From the cell containing the given text, extract its center point as (X, Y) coordinate. 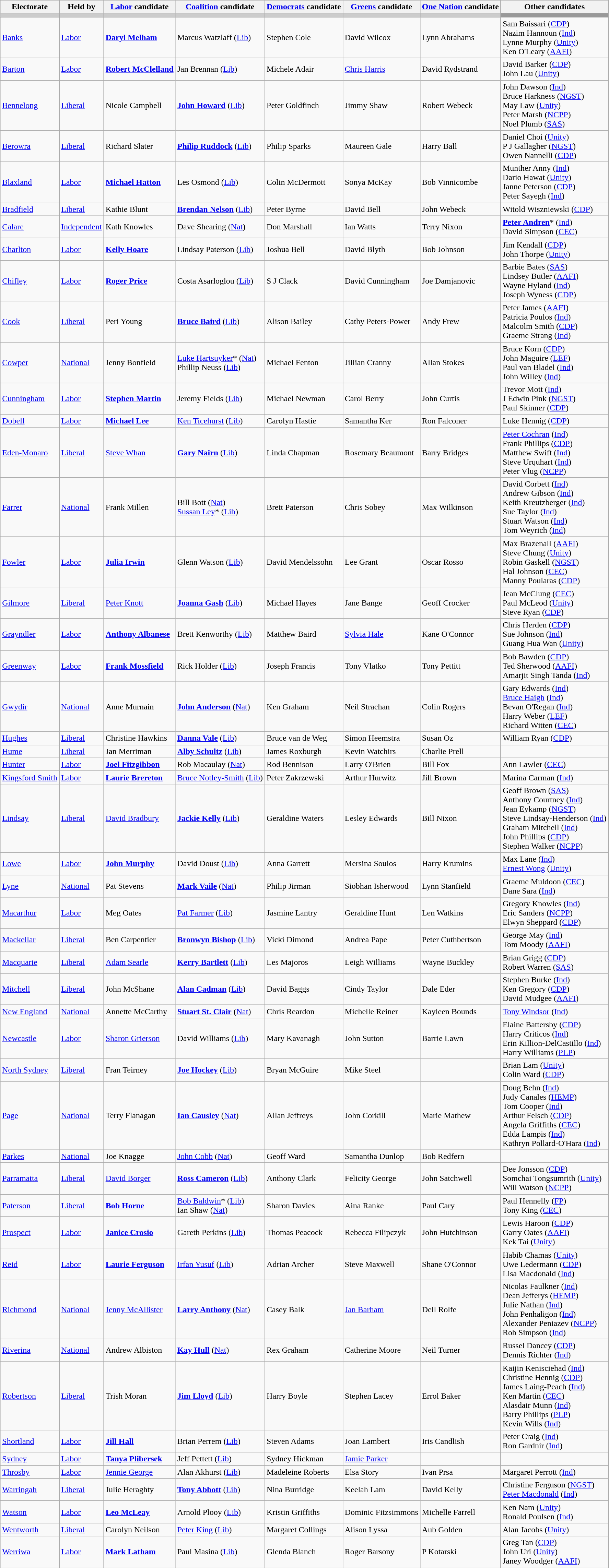
Bryan McGuire (304, 1070)
Dale Eder (460, 989)
Russel Dancey (CDP)Dennis Richter (Ind) (554, 1350)
John Curtis (460, 399)
Susan Oz (460, 738)
Ian Watts (382, 227)
Arthur Hurwitz (382, 777)
Stuart St. Clair (Nat) (220, 1012)
Ken Graham (304, 707)
Mark Latham (139, 1552)
Julia Irwin (139, 562)
Tony Pettitt (460, 666)
Linda Chapman (304, 453)
Andrew Albiston (139, 1350)
Joan Lambert (382, 1441)
Charlie Prell (460, 751)
John Hutchinson (460, 1232)
Michael Fenton (304, 363)
Iris Candlish (460, 1441)
Irfan Yusuf (Lib) (220, 1264)
Michelle Reiner (382, 1012)
Rod Bennison (304, 764)
Dominic Fitzsimmons (382, 1512)
John Dawson (Ind)Bruce Harkness (NGST)May Law (Unity)Peter Marsh (NCPP)Noel Plumb (SAS) (554, 105)
Mark Vaile (Nat) (220, 886)
Adam Searle (139, 962)
Vicki Dimond (304, 940)
Gilmore (30, 603)
Errol Baker (460, 1396)
Jane Bange (382, 603)
Kane O'Connor (460, 634)
Kath Knowles (139, 227)
Arnold Plooy (Lib) (220, 1512)
Habib Chamas (Unity)Uwe Ledermann (CDP)Lisa Macdonald (Ind) (554, 1264)
Rick Holder (Lib) (220, 666)
Newcastle (30, 1038)
Alan Akhurst (Lib) (220, 1472)
Bob Horne (139, 1206)
Margaret Collings (304, 1530)
Watson (30, 1512)
Greg Tan (CDP)John Uri (Unity)Janey Woodger (AAFI) (554, 1552)
Kay Hull (Nat) (220, 1350)
Brett Paterson (304, 507)
Marcus Watzlaff (Lib) (220, 38)
Bill Nixon (460, 818)
Harry Krumins (460, 863)
Felicity George (382, 1178)
Michele Adair (304, 69)
Leigh Williams (382, 962)
Anthony Albanese (139, 634)
Bruce van de Weg (304, 738)
Michael Lee (139, 421)
Geraldine Hunt (382, 913)
Bruce Korn (CDP)John Maguire (LEF)Paul van Bladel (Ind)John Willey (Ind) (554, 363)
Peter James (AAFI)Patricia Poulos (Ind)Malcolm Smith (CDP)Graeme Strang (Ind) (554, 322)
Peter Cuthbertson (460, 940)
Ivan Prsa (460, 1472)
Marina Carman (Ind) (554, 777)
Cunningham (30, 399)
Andrea Pape (382, 940)
Harry Boyle (304, 1396)
Nina Burridge (304, 1489)
Larry O'Brien (382, 764)
David Baggs (304, 989)
George May (Ind)Tom Moody (AAFI) (554, 940)
Ross Cameron (Lib) (220, 1178)
Brian Lam (Unity)Colin Ward (CDP) (554, 1070)
Lesley Edwards (382, 818)
Les Majoros (304, 962)
Max Wilkinson (460, 507)
Parramatta (30, 1178)
Thomas Peacock (304, 1232)
Jill Brown (460, 777)
Lowe (30, 863)
Ken Ticehurst (Lib) (220, 421)
Bob Bawden (CDP)Ted Sherwood (AAFI)Amarjit Singh Tanda (Ind) (554, 666)
Andy Frew (460, 322)
Stephen Cole (304, 38)
Len Watkins (460, 913)
Jenny Bonfield (139, 363)
Brett Kenworthy (Lib) (220, 634)
John Corkill (382, 1115)
North Sydney (30, 1070)
Alby Schultz (Lib) (220, 751)
Joe Damjanovic (460, 280)
Paul Hennelly (FP)Tony King (CEC) (554, 1206)
Adrian Archer (304, 1264)
Wayne Buckley (460, 962)
Catherine Moore (382, 1350)
Eden-Monaro (30, 453)
Kevin Watchirs (382, 751)
Oscar Rosso (460, 562)
Blaxland (30, 182)
Independent (81, 227)
Cowper (30, 363)
Keelah Lam (382, 1489)
Jillian Cranny (382, 363)
Munther Anny (Ind)Dario Hawat (Unity)Janne Peterson (CDP)Peter Sayegh (Ind) (554, 182)
Michael Newman (304, 399)
Barrie Lawn (460, 1038)
Geoff Brown (SAS)Anthony Courtney (Ind)Jean Eykamp (NGST)Steve Lindsay-Henderson (Ind)Graham Mitchell (Ind)John Phillips (CDP)Stephen Walker (NCPP) (554, 818)
Doug Behn (Ind)Judy Canales (HEMP)Tom Cooper (Ind)Arthur Felsch (CDP)Angela Griffiths (CEC)Edda Lampis (Ind)Kathryn Pollard-O'Hara (Ind) (554, 1115)
Terry Nixon (460, 227)
Tony Vlatko (382, 666)
Rob Macaulay (Nat) (220, 764)
Max Lane (Ind)Ernest Wong (Unity) (554, 863)
Dobell (30, 421)
Simon Heemstra (382, 738)
Don Marshall (304, 227)
Stephen Martin (139, 399)
Stephen Lacey (382, 1396)
Laurie Brereton (139, 777)
Hume (30, 751)
Michelle Farrell (460, 1512)
Gregory Knowles (Ind)Eric Sanders (NCPP)Elwyn Sheppard (CDP) (554, 913)
David Kelly (460, 1489)
Costa Asarloglou (Lib) (220, 280)
One Nation candidate (460, 7)
Roger Barsony (382, 1552)
Sylvia Hale (382, 634)
Philip Jirman (304, 886)
Paterson (30, 1206)
Fran Teirney (139, 1070)
Lynn Abrahams (460, 38)
Neil Turner (460, 1350)
Farrer (30, 507)
Cindy Taylor (382, 989)
Rebecca Filipczyk (382, 1232)
Michael Hayes (304, 603)
Anne Murnain (139, 707)
Pat Stevens (139, 886)
John Howard (Lib) (220, 105)
Kelly Hoare (139, 249)
Peter Andren* (Ind)David Simpson (CEC) (554, 227)
Glenda Blanch (304, 1552)
Peter Cochran (Ind)Frank Phillips (CDP)Matthew Swift (Ind)Steve Urquhart (Ind)Peter Vlug (NCPP) (554, 453)
Trish Moran (139, 1396)
Sharon Davies (304, 1206)
Stephen Burke (Ind)Ken Gregory (CDP)David Mudgee (AAFI) (554, 989)
Luke Hartsuyker* (Nat)Phillip Neuss (Lib) (220, 363)
Sonya McKay (382, 182)
Reid (30, 1264)
David Bell (382, 209)
Steven Adams (304, 1441)
Lee Grant (382, 562)
Coalition candidate (220, 7)
Samantha Ker (382, 421)
Dee Jonsson (CDP)Somchai Tongsumrith (Unity)Will Watson (NCPP) (554, 1178)
Jennie George (139, 1472)
Wentworth (30, 1530)
Mersina Soulos (382, 863)
Jeff Pettett (Lib) (220, 1459)
Elaine Battersby (CDP)Harry Criticos (Ind)Erin Killion-DelCastillo (Ind)Harry Williams (PLP) (554, 1038)
David Barker (CDP)John Lau (Unity) (554, 69)
Kristin Griffiths (304, 1512)
Macquarie (30, 962)
Bronwyn Bishop (Lib) (220, 940)
Barbie Bates (SAS)Lindsey Butler (AAFI)Wayne Hyland (Ind)Joseph Wyness (CDP) (554, 280)
Joseph Francis (304, 666)
Alan Jacobs (Unity) (554, 1530)
David Williams (Lib) (220, 1038)
Kathie Blunt (139, 209)
Roger Price (139, 280)
Brian Grigg (CDP)Robert Warren (SAS) (554, 962)
Cathy Peters-Power (382, 322)
Jeremy Fields (Lib) (220, 399)
Macarthur (30, 913)
Leo McLeay (139, 1512)
Harry Ball (460, 146)
Peri Young (139, 322)
David Wilcox (382, 38)
Cook (30, 322)
Steve Maxwell (382, 1264)
Witold Wiszniewski (CDP) (554, 209)
Ben Carpentier (139, 940)
S J Clack (304, 280)
Matthew Baird (304, 634)
Bob Redfern (460, 1156)
Paul Masina (Lib) (220, 1552)
Warringah (30, 1489)
Page (30, 1115)
John Satchwell (460, 1178)
Gary Nairn (Lib) (220, 453)
Charlton (30, 249)
Marie Mathew (460, 1115)
Bob Baldwin* (Lib)Ian Shaw (Nat) (220, 1206)
Sydney (30, 1459)
John Webeck (460, 209)
Bill Fox (460, 764)
Sydney Hickman (304, 1459)
Dave Shearing (Nat) (220, 227)
Larry Anthony (Nat) (220, 1309)
Philip Sparks (304, 146)
Alison Lyssa (382, 1530)
Grayndler (30, 634)
Jamie Parker (382, 1459)
Lewis Haroon (CDP)Garry Oates (AAFI)Kek Tai (Unity) (554, 1232)
Sam Baissari (CDP)Nazim Hannoun (Ind)Lynne Murphy (Unity)Ken O'Leary (AAFI) (554, 38)
Hunter (30, 764)
Ian Causley (Nat) (220, 1115)
Anna Garrett (304, 863)
Bob Vinnicombe (460, 182)
Brian Perrem (Lib) (220, 1441)
Anthony Clark (304, 1178)
Joanna Gash (Lib) (220, 603)
Bradfield (30, 209)
Trevor Mott (Ind)J Edwin Pink (NGST)Paul Skinner (CDP) (554, 399)
Pat Farmer (Lib) (220, 913)
Peter Craig (Ind)Ron Gardnir (Ind) (554, 1441)
David Blyth (382, 249)
Jean McClung (CEC)Paul McLeod (Unity)Steve Ryan (CDP) (554, 603)
Brendan Nelson (Lib) (220, 209)
John Sutton (382, 1038)
Alison Bailey (304, 322)
Berowra (30, 146)
Geoff Ward (304, 1156)
Prospect (30, 1232)
Jim Lloyd (Lib) (220, 1396)
Madeleine Roberts (304, 1472)
Lynn Stanfield (460, 886)
Sharon Grierson (139, 1038)
Jimmy Shaw (382, 105)
Bruce Baird (Lib) (220, 322)
Carolyn Neilson (139, 1530)
Richard Slater (139, 146)
Jasmine Lantry (304, 913)
Frank Mossfield (139, 666)
Jill Hall (139, 1441)
Daniel Choi (Unity)P J Gallagher (NGST)Owen Nannelli (CDP) (554, 146)
Bennelong (30, 105)
Colin McDermott (304, 182)
Barton (30, 69)
Danna Vale (Lib) (220, 738)
Geoff Crocker (460, 603)
Siobhan Isherwood (382, 886)
Alan Cadman (Lib) (220, 989)
Held by (81, 7)
Chris Sobey (382, 507)
Greenway (30, 666)
Colin Rogers (460, 707)
Meg Oates (139, 913)
Banks (30, 38)
Christine Hawkins (139, 738)
Calare (30, 227)
David Mendelssohn (304, 562)
Throsby (30, 1472)
Mackellar (30, 940)
Riverina (30, 1350)
Peter King (Lib) (220, 1530)
Aina Ranke (382, 1206)
Paul Cary (460, 1206)
Frank Millen (139, 507)
Chris Reardon (304, 1012)
Aub Golden (460, 1530)
Casey Balk (304, 1309)
Margaret Perrott (Ind) (554, 1472)
Ron Falconer (460, 421)
Tony Abbott (Lib) (220, 1489)
Joe Hockey (Lib) (220, 1070)
Barry Bridges (460, 453)
Carolyn Hastie (304, 421)
Parkes (30, 1156)
Jackie Kelly (Lib) (220, 818)
Annette McCarthy (139, 1012)
Ann Lawler (CEC) (554, 764)
Joel Fitzgibbon (139, 764)
Nicole Campbell (139, 105)
Elsa Story (382, 1472)
Laurie Ferguson (139, 1264)
Gareth Perkins (Lib) (220, 1232)
Rex Graham (304, 1350)
Allan Jeffreys (304, 1115)
Robert Webeck (460, 105)
Robert McClelland (139, 69)
David Cunningham (382, 280)
Shane O'Connor (460, 1264)
David Doust (Lib) (220, 863)
Michael Hatton (139, 182)
Julie Heraghty (139, 1489)
Tanya Plibersek (139, 1459)
Other candidates (554, 7)
Allan Stokes (460, 363)
Shortland (30, 1441)
Joshua Bell (304, 249)
Mitchell (30, 989)
Christine Ferguson (NGST)Peter Macdonald (Ind) (554, 1489)
Werriwa (30, 1552)
Chris Herden (CDP)Sue Johnson (Ind)Guang Hua Wan (Unity) (554, 634)
Peter Goldfinch (304, 105)
James Roxburgh (304, 751)
Kerry Bartlett (Lib) (220, 962)
Electorate (30, 7)
Kingsford Smith (30, 777)
Kayleen Bounds (460, 1012)
Peter Zakrzewski (304, 777)
P Kotarski (460, 1552)
Peter Knott (139, 603)
Hughes (30, 738)
Neil Strachan (382, 707)
Gwydir (30, 707)
Jim Kendall (CDP)John Thorpe (Unity) (554, 249)
Maureen Gale (382, 146)
Bob Johnson (460, 249)
Gary Edwards (Ind)Bruce Haigh (Ind)Bevan O'Regan (Ind)Harry Weber (LEF)Richard Witten (CEC) (554, 707)
John McShane (139, 989)
Kaijin Kenisciehad (Ind)Christine Hennig (CDP)James Laing-Peach (Ind)Ken Martin (CEC)Alasdair Munn (Ind)Barry Phillips (PLP)Kevin Wills (Ind) (554, 1396)
Rosemary Beaumont (382, 453)
Luke Hennig (CDP) (554, 421)
Nicolas Faulkner (Ind)Dean Jefferys (HEMP)Julie Nathan (Ind)John Penhaligon (Ind)Alexander Peniazev (NCPP)Rob Simpson (Ind) (554, 1309)
Jenny McAllister (139, 1309)
David Corbett (Ind)Andrew Gibson (Ind)Keith Kreutzberger (Ind)Sue Taylor (Ind)Stuart Watson (Ind)Tom Weyrich (Ind) (554, 507)
Graeme Muldoon (CEC)Dane Sara (Ind) (554, 886)
Greens candidate (382, 7)
Tony Windsor (Ind) (554, 1012)
David Bradbury (139, 818)
Jan Merriman (139, 751)
Chifley (30, 280)
Lyne (30, 886)
Philip Ruddock (Lib) (220, 146)
Lindsay (30, 818)
New England (30, 1012)
Daryl Melham (139, 38)
Dell Rolfe (460, 1309)
Geraldine Waters (304, 818)
Max Brazenall (AAFI)Steve Chung (Unity)Robin Gaskell (NGST)Hal Johnson (CEC)Manny Poularas (CDP) (554, 562)
Terry Flanagan (139, 1115)
John Cobb (Nat) (220, 1156)
Robertson (30, 1396)
Carol Berry (382, 399)
Richmond (30, 1309)
Glenn Watson (Lib) (220, 562)
John Murphy (139, 863)
Democrats candidate (304, 7)
Jan Barham (382, 1309)
Lindsay Paterson (Lib) (220, 249)
Joe Knagge (139, 1156)
Jan Brennan (Lib) (220, 69)
Bill Bott (Nat)Sussan Ley* (Lib) (220, 507)
William Ryan (CDP) (554, 738)
Peter Byrne (304, 209)
Les Osmond (Lib) (220, 182)
John Anderson (Nat) (220, 707)
Chris Harris (382, 69)
Samantha Dunlop (382, 1156)
Fowler (30, 562)
Ken Nam (Unity)Ronald Poulsen (Ind) (554, 1512)
Bruce Notley-Smith (Lib) (220, 777)
Mary Kavanagh (304, 1038)
Labor candidate (139, 7)
Janice Crosio (139, 1232)
David Borger (139, 1178)
Mike Steel (382, 1070)
David Rydstrand (460, 69)
Steve Whan (139, 453)
